Extract the [X, Y] coordinate from the center of the cell holding the provided text.  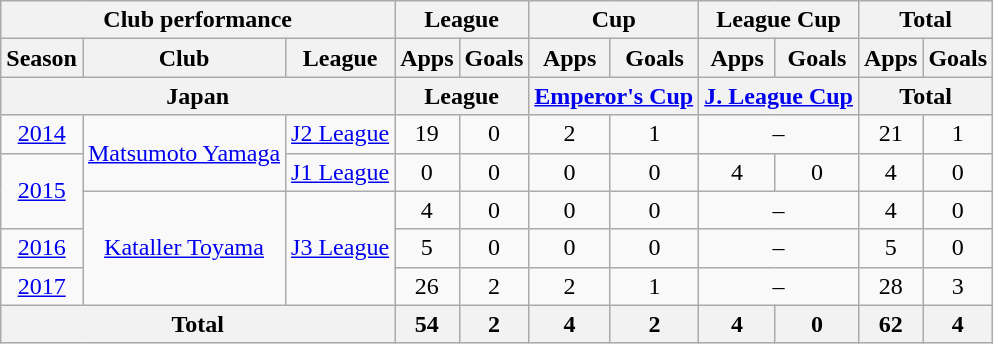
62 [890, 324]
League Cup [779, 20]
J2 League [340, 134]
J. League Cup [779, 96]
2014 [42, 134]
Cup [614, 20]
Kataller Toyama [184, 248]
2017 [42, 286]
21 [890, 134]
2016 [42, 248]
3 [958, 286]
28 [890, 286]
Season [42, 58]
2015 [42, 191]
Matsumoto Yamaga [184, 153]
Japan [198, 96]
Emperor's Cup [614, 96]
19 [427, 134]
J3 League [340, 248]
26 [427, 286]
54 [427, 324]
J1 League [340, 172]
Club [184, 58]
Club performance [198, 20]
